Detect which cell encompasses the target text, then output its (X, Y) center coordinate. 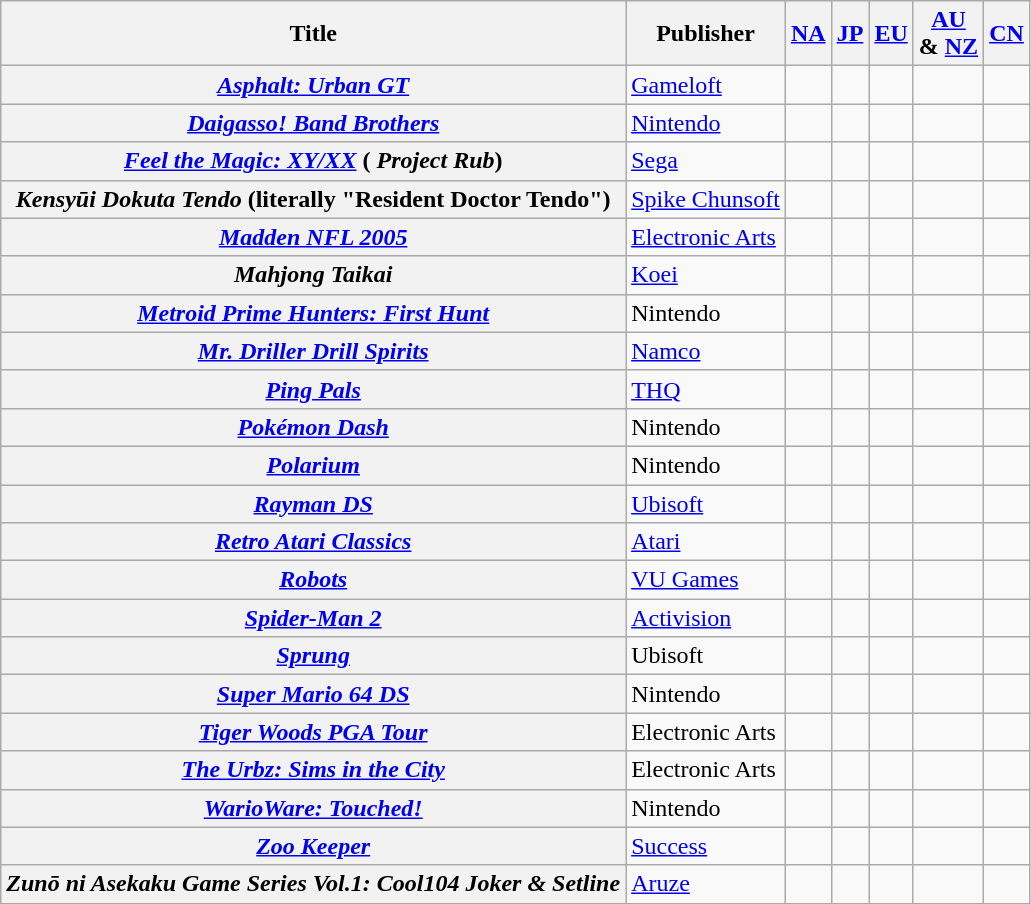
Mahjong Taikai (314, 275)
WarioWare: Touched! (314, 808)
The Urbz: Sims in the City (314, 770)
Ping Pals (314, 389)
CN (1007, 34)
Spike Chunsoft (706, 199)
Tiger Woods PGA Tour (314, 732)
Madden NFL 2005 (314, 237)
Aruze (706, 884)
Mr. Driller Drill Spirits (314, 351)
Sega (706, 161)
Atari (706, 542)
Robots (314, 580)
Gameloft (706, 85)
Publisher (706, 34)
Super Mario 64 DS (314, 694)
Polarium (314, 465)
NA (808, 34)
Koei (706, 275)
Zoo Keeper (314, 846)
Asphalt: Urban GT (314, 85)
AU & NZ (948, 34)
Namco (706, 351)
Retro Atari Classics (314, 542)
Sprung (314, 656)
Feel the Magic: XY/XX ( Project Rub) (314, 161)
THQ (706, 389)
Activision (706, 618)
Daigasso! Band Brothers (314, 123)
VU Games (706, 580)
EU (891, 34)
Success (706, 846)
Rayman DS (314, 503)
Pokémon Dash (314, 427)
Kensyūi Dokuta Tendo (literally "Resident Doctor Tendo") (314, 199)
Zunō ni Asekaku Game Series Vol.1: Cool104 Joker & Setline (314, 884)
Title (314, 34)
Metroid Prime Hunters: First Hunt (314, 313)
Spider-Man 2 (314, 618)
JP (850, 34)
